Find where the given text appears and provide that cell's center as (x, y) coordinate. 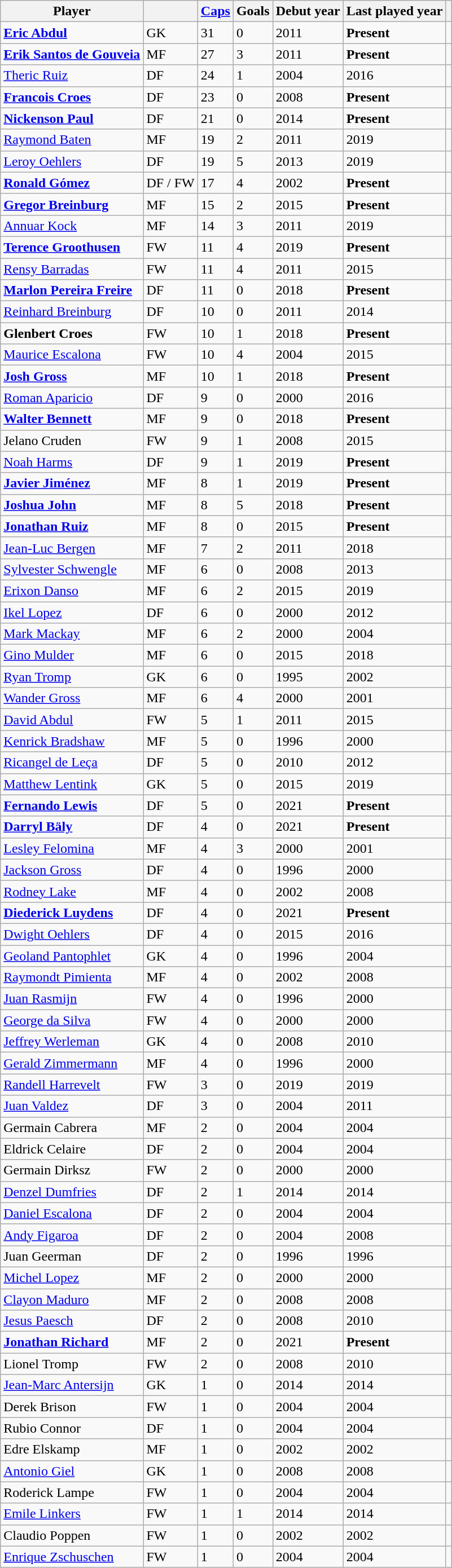
Rubio Connor (72, 1428)
Juan Rasmijn (72, 999)
Roman Aparicio (72, 398)
Clayon Maduro (72, 1299)
21 (216, 118)
Germain Dirksz (72, 1170)
Josh Gross (72, 376)
17 (216, 183)
Ronald Gómez (72, 183)
15 (216, 204)
24 (216, 76)
Lesley Felomina (72, 848)
Goals (253, 11)
Sylvester Schwengle (72, 569)
Emile Linkers (72, 1514)
Gerald Zimmermann (72, 1063)
Erixon Danso (72, 591)
Javier Jiménez (72, 483)
Andy Figaroa (72, 1235)
Antonio Giel (72, 1471)
Ricangel de Leça (72, 763)
George da Silva (72, 1020)
Eldrick Celaire (72, 1149)
7 (216, 548)
Marlon Pereira Freire (72, 290)
Annuar Kock (72, 226)
Geoland Pantophlet (72, 956)
Ikel Lopez (72, 612)
Last played year (394, 11)
Rensy Barradas (72, 269)
Ryan Tromp (72, 677)
Kenrick Bradshaw (72, 741)
Claudio Poppen (72, 1535)
Diederick Luydens (72, 913)
Jean-Marc Antersijn (72, 1385)
Leroy Oehlers (72, 161)
Gregor Breinburg (72, 204)
Erik Santos de Gouveia (72, 54)
Jonathan Ruiz (72, 526)
Francois Croes (72, 97)
Edre Elskamp (72, 1450)
31 (216, 33)
Jesus Paesch (72, 1321)
Denzel Dumfries (72, 1192)
Randell Harrevelt (72, 1085)
Jonathan Richard (72, 1342)
Dwight Oehlers (72, 934)
Jackson Gross (72, 870)
Michel Lopez (72, 1278)
Glenbert Croes (72, 333)
Matthew Lentink (72, 784)
14 (216, 226)
Reinhard Breinburg (72, 312)
1995 (308, 677)
Enrique Zschuschen (72, 1557)
Mark Mackay (72, 634)
Juan Geerman (72, 1256)
Juan Valdez (72, 1106)
Joshua John (72, 505)
DF / FW (170, 183)
Derek Brison (72, 1407)
Wander Gross (72, 698)
Player (72, 11)
Debut year (308, 11)
Jean-Luc Bergen (72, 548)
23 (216, 97)
David Abdul (72, 720)
Jelano Cruden (72, 441)
Eric Abdul (72, 33)
Roderick Lampe (72, 1492)
Raymondt Pimienta (72, 977)
Jeffrey Werleman (72, 1042)
Nickenson Paul (72, 118)
Rodney Lake (72, 891)
Germain Cabrera (72, 1127)
Darryl Bäly (72, 827)
Lionel Tromp (72, 1364)
Caps (216, 11)
Terence Groothusen (72, 247)
Gino Mulder (72, 655)
Fernando Lewis (72, 805)
Daniel Escalona (72, 1213)
27 (216, 54)
Maurice Escalona (72, 355)
Noah Harms (72, 462)
Raymond Baten (72, 140)
Theric Ruiz (72, 76)
Walter Bennett (72, 419)
